Identify which cell holds the provided text, then report its (X, Y) central coordinate. 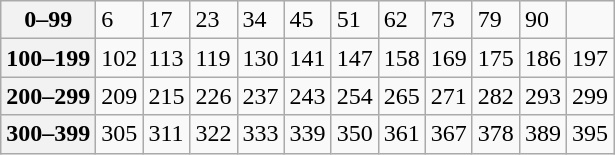
73 (448, 20)
79 (496, 20)
322 (214, 134)
90 (542, 20)
113 (166, 58)
311 (166, 134)
367 (448, 134)
6 (120, 20)
226 (214, 96)
119 (214, 58)
100–199 (48, 58)
215 (166, 96)
378 (496, 134)
141 (308, 58)
300–399 (48, 134)
282 (496, 96)
265 (402, 96)
333 (260, 134)
51 (354, 20)
175 (496, 58)
158 (402, 58)
23 (214, 20)
169 (448, 58)
34 (260, 20)
62 (402, 20)
197 (590, 58)
200–299 (48, 96)
147 (354, 58)
0–99 (48, 20)
305 (120, 134)
209 (120, 96)
299 (590, 96)
186 (542, 58)
395 (590, 134)
339 (308, 134)
237 (260, 96)
389 (542, 134)
102 (120, 58)
350 (354, 134)
17 (166, 20)
271 (448, 96)
293 (542, 96)
254 (354, 96)
243 (308, 96)
45 (308, 20)
130 (260, 58)
361 (402, 134)
